For the text-containing cell, return its midpoint in (x, y) coordinate format. 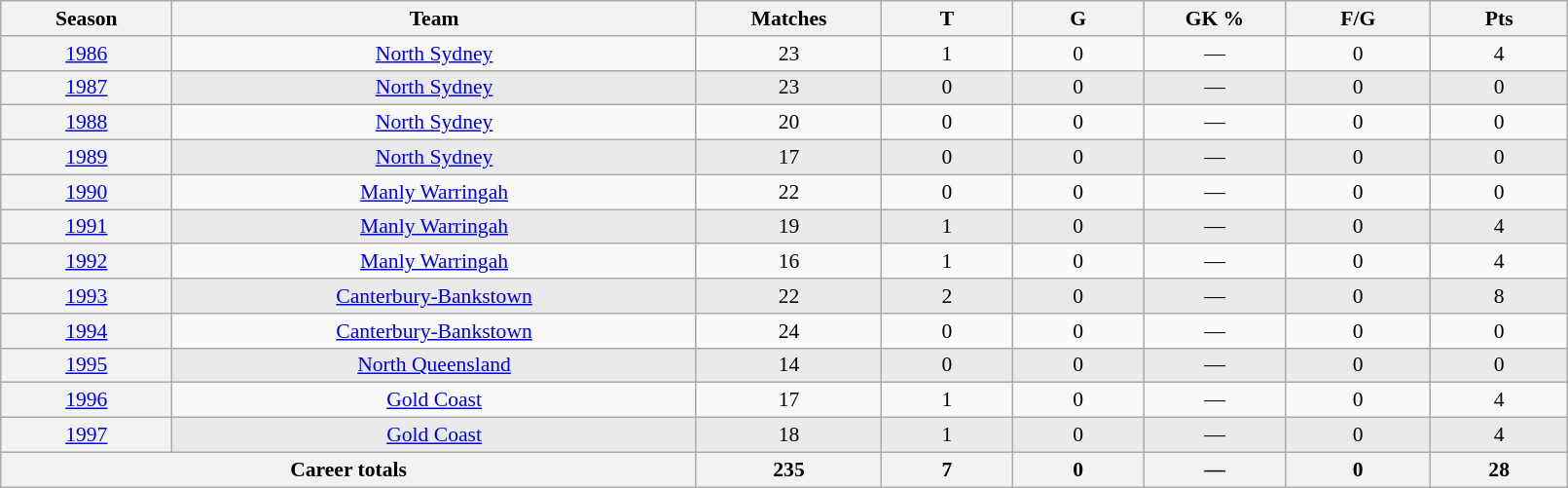
North Queensland (434, 365)
235 (788, 469)
20 (788, 123)
16 (788, 262)
1996 (87, 400)
1997 (87, 435)
1986 (87, 54)
Pts (1499, 19)
T (948, 19)
Matches (788, 19)
19 (788, 227)
14 (788, 365)
1995 (87, 365)
18 (788, 435)
1990 (87, 192)
Career totals (348, 469)
1994 (87, 331)
Season (87, 19)
1992 (87, 262)
8 (1499, 296)
GK % (1215, 19)
G (1078, 19)
F/G (1358, 19)
24 (788, 331)
Team (434, 19)
28 (1499, 469)
1987 (87, 88)
2 (948, 296)
1989 (87, 158)
1988 (87, 123)
1993 (87, 296)
7 (948, 469)
1991 (87, 227)
